Capture the cell that displays the provided text and extract its [x, y] central coordinate. 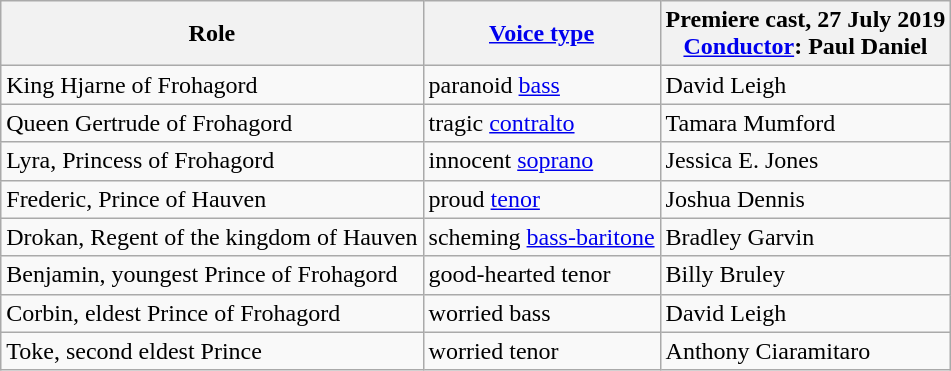
Benjamin, youngest Prince of Frohagord [212, 275]
Frederic, Prince of Hauven [212, 199]
Voice type [542, 34]
Role [212, 34]
Corbin, eldest Prince of Frohagord [212, 313]
Toke, second eldest Prince [212, 351]
good-hearted tenor [542, 275]
Drokan, Regent of the kingdom of Hauven [212, 237]
worried tenor [542, 351]
Jessica E. Jones [806, 161]
paranoid bass [542, 85]
Joshua Dennis [806, 199]
Billy Bruley [806, 275]
King Hjarne of Frohagord [212, 85]
scheming bass-baritone [542, 237]
Bradley Garvin [806, 237]
Tamara Mumford [806, 123]
worried bass [542, 313]
tragic contralto [542, 123]
Anthony Ciaramitaro [806, 351]
innocent soprano [542, 161]
Lyra, Princess of Frohagord [212, 161]
Queen Gertrude of Frohagord [212, 123]
Premiere cast, 27 July 2019Conductor: Paul Daniel [806, 34]
proud tenor [542, 199]
